Identify which cell holds the provided text, then report its [x, y] central coordinate. 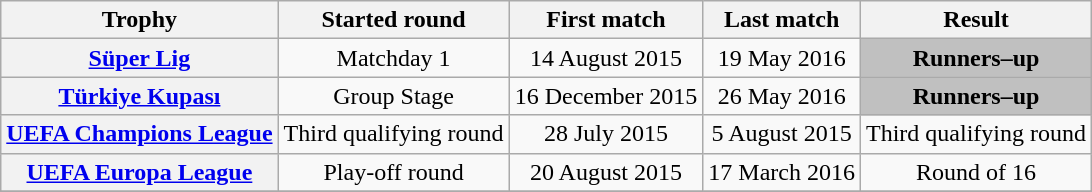
28 July 2015 [606, 134]
Started round [394, 20]
First match [606, 20]
Group Stage [394, 96]
19 May 2016 [782, 58]
UEFA Europa League [140, 172]
17 March 2016 [782, 172]
Trophy [140, 20]
Türkiye Kupası [140, 96]
Last match [782, 20]
16 December 2015 [606, 96]
Süper Lig [140, 58]
Round of 16 [976, 172]
26 May 2016 [782, 96]
14 August 2015 [606, 58]
Matchday 1 [394, 58]
Result [976, 20]
UEFA Champions League [140, 134]
5 August 2015 [782, 134]
Play-off round [394, 172]
20 August 2015 [606, 172]
